Find where the given text appears and provide that cell's center as [X, Y] coordinate. 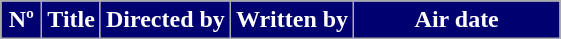
Directed by [165, 20]
Title [72, 20]
Nº [22, 20]
Air date [457, 20]
Written by [292, 20]
